Find where the given text appears and provide that cell's center as (x, y) coordinate. 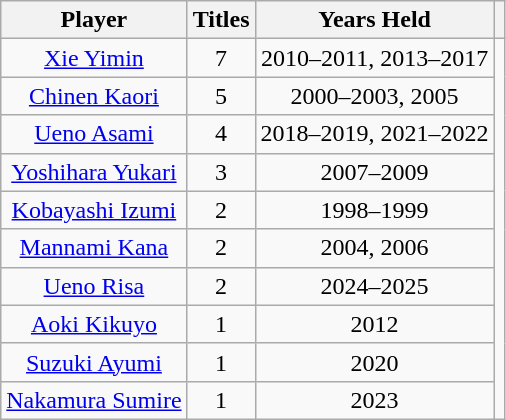
7 (221, 58)
5 (221, 96)
2020 (374, 362)
2010–2011, 2013–2017 (374, 58)
4 (221, 134)
Aoki Kikuyo (94, 324)
Player (94, 20)
2012 (374, 324)
2024–2025 (374, 286)
Mannami Kana (94, 248)
Suzuki Ayumi (94, 362)
Years Held (374, 20)
2023 (374, 400)
Nakamura Sumire (94, 400)
2004, 2006 (374, 248)
3 (221, 172)
Chinen Kaori (94, 96)
Kobayashi Izumi (94, 210)
Ueno Asami (94, 134)
2018–2019, 2021–2022 (374, 134)
1998–1999 (374, 210)
Xie Yimin (94, 58)
2007–2009 (374, 172)
Titles (221, 20)
Yoshihara Yukari (94, 172)
2000–2003, 2005 (374, 96)
Ueno Risa (94, 286)
